Identify which cell holds the provided text, then report its (x, y) central coordinate. 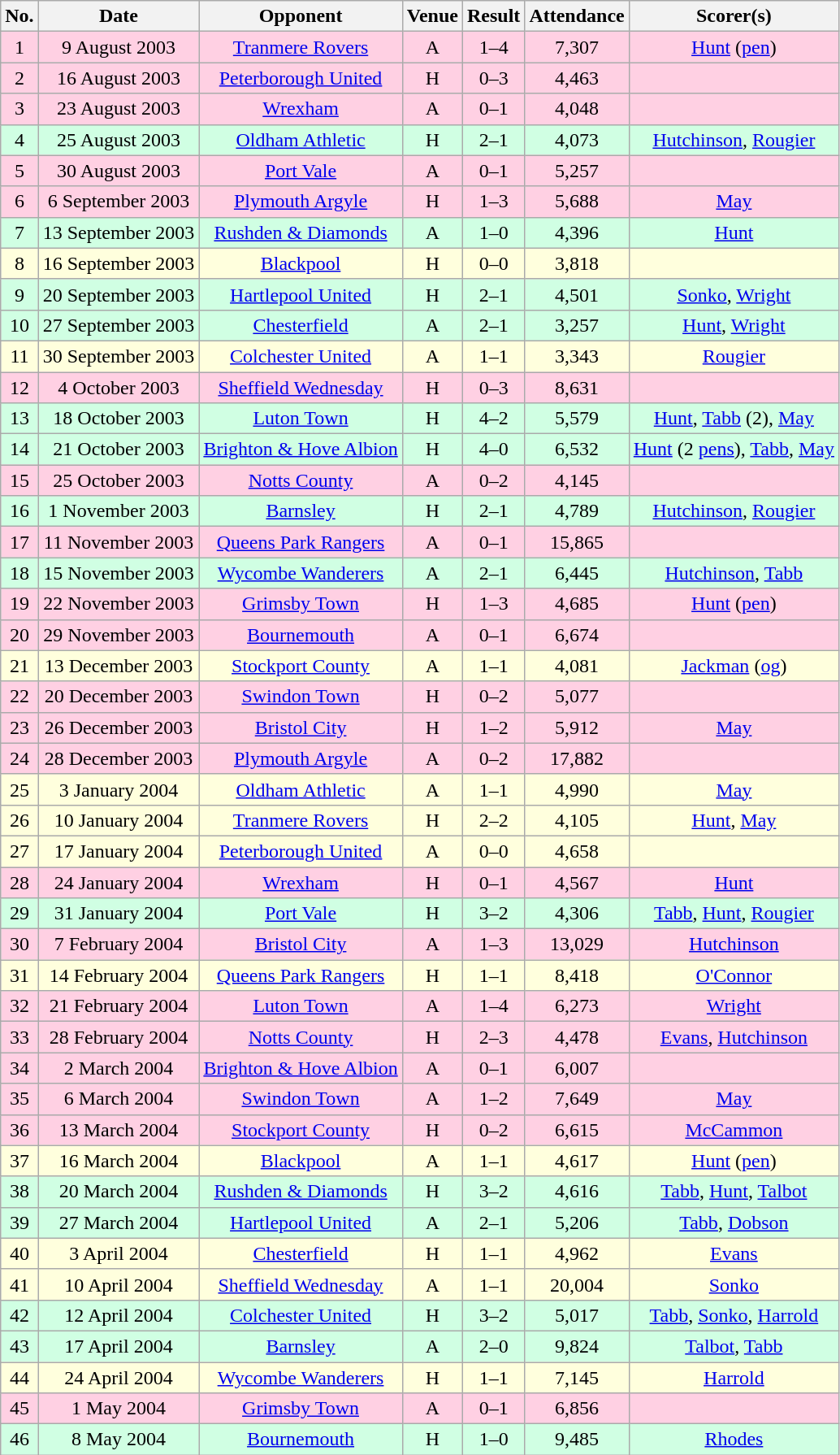
Date (119, 16)
Tabb, Sonko, Harrold (734, 1315)
17 April 2004 (119, 1346)
13 March 2004 (119, 1130)
4 (19, 140)
6 March 2004 (119, 1099)
23 August 2003 (119, 109)
3 January 2004 (119, 789)
4–2 (493, 419)
Sonko (734, 1284)
31 January 2004 (119, 914)
44 (19, 1378)
32 (19, 1006)
15 November 2003 (119, 573)
6,615 (577, 1130)
7 February 2004 (119, 945)
38 (19, 1192)
4,105 (577, 820)
33 (19, 1037)
Hunt, Wright (734, 325)
27 (19, 851)
13 September 2003 (119, 232)
5 (19, 171)
16 September 2003 (119, 263)
28 February 2004 (119, 1037)
5,077 (577, 697)
Tabb, Dobson (734, 1223)
35 (19, 1099)
Evans (734, 1253)
5,912 (577, 727)
4,081 (577, 666)
4,567 (577, 882)
3,818 (577, 263)
15,865 (577, 542)
9,824 (577, 1346)
8 (19, 263)
21 October 2003 (119, 450)
11 (19, 356)
19 (19, 604)
45 (19, 1409)
6,856 (577, 1409)
30 August 2003 (119, 171)
2 (19, 78)
Wright (734, 1006)
3,257 (577, 325)
5,257 (577, 171)
6,532 (577, 450)
3 (19, 109)
4,463 (577, 78)
16 March 2004 (119, 1161)
28 December 2003 (119, 758)
No. (19, 16)
17 (19, 542)
20,004 (577, 1284)
18 (19, 573)
41 (19, 1284)
27 March 2004 (119, 1223)
12 (19, 388)
34 (19, 1068)
4,145 (577, 480)
6 (19, 202)
4 October 2003 (119, 388)
40 (19, 1253)
27 September 2003 (119, 325)
13,029 (577, 945)
6,273 (577, 1006)
29 (19, 914)
Tabb, Hunt, Talbot (734, 1192)
22 (19, 697)
6,674 (577, 635)
6,445 (577, 573)
McCammon (734, 1130)
Tabb, Hunt, Rougier (734, 914)
5,017 (577, 1315)
42 (19, 1315)
16 (19, 511)
31 (19, 975)
1 May 2004 (119, 1409)
Attendance (577, 16)
4,962 (577, 1253)
Hunt, Tabb (2), May (734, 419)
7,307 (577, 47)
14 February 2004 (119, 975)
25 August 2003 (119, 140)
4,990 (577, 789)
Rhodes (734, 1440)
1 (19, 47)
4,616 (577, 1192)
8,631 (577, 388)
21 (19, 666)
43 (19, 1346)
30 (19, 945)
9 (19, 294)
20 March 2004 (119, 1192)
11 November 2003 (119, 542)
20 December 2003 (119, 697)
4,478 (577, 1037)
18 October 2003 (119, 419)
Rougier (734, 356)
Evans, Hutchinson (734, 1037)
Jackman (og) (734, 666)
Opponent (301, 16)
5,206 (577, 1223)
29 November 2003 (119, 635)
10 (19, 325)
4,306 (577, 914)
9,485 (577, 1440)
4,048 (577, 109)
22 November 2003 (119, 604)
13 (19, 419)
4,658 (577, 851)
8,418 (577, 975)
Hutchinson, Tabb (734, 573)
10 April 2004 (119, 1284)
24 (19, 758)
Sonko, Wright (734, 294)
3 April 2004 (119, 1253)
20 September 2003 (119, 294)
5,579 (577, 419)
37 (19, 1161)
12 April 2004 (119, 1315)
6,007 (577, 1068)
46 (19, 1440)
Hutchinson (734, 945)
O'Connor (734, 975)
Venue (432, 16)
Result (493, 16)
9 August 2003 (119, 47)
25 (19, 789)
4–0 (493, 450)
Hunt (2 pens), Tabb, May (734, 450)
26 December 2003 (119, 727)
Scorer(s) (734, 16)
4,396 (577, 232)
7,649 (577, 1099)
23 (19, 727)
3,343 (577, 356)
4,685 (577, 604)
4,073 (577, 140)
4,501 (577, 294)
20 (19, 635)
24 April 2004 (119, 1378)
6 September 2003 (119, 202)
Harrold (734, 1378)
17 January 2004 (119, 851)
Talbot, Tabb (734, 1346)
39 (19, 1223)
24 January 2004 (119, 882)
36 (19, 1130)
7 (19, 232)
30 September 2003 (119, 356)
2–2 (493, 820)
15 (19, 480)
10 January 2004 (119, 820)
21 February 2004 (119, 1006)
5,688 (577, 202)
4,789 (577, 511)
16 August 2003 (119, 78)
17,882 (577, 758)
14 (19, 450)
2 March 2004 (119, 1068)
28 (19, 882)
26 (19, 820)
2–0 (493, 1346)
Hunt, May (734, 820)
25 October 2003 (119, 480)
4,617 (577, 1161)
2–3 (493, 1037)
13 December 2003 (119, 666)
1 November 2003 (119, 511)
7,145 (577, 1378)
8 May 2004 (119, 1440)
